Scan for the cell matching the given text and deliver its (X, Y) coordinate at center. 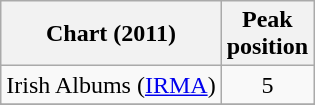
Chart (2011) (111, 34)
5 (267, 85)
Irish Albums (IRMA) (111, 85)
Peakposition (267, 34)
